Return [X, Y] of the center of cell containing provided text 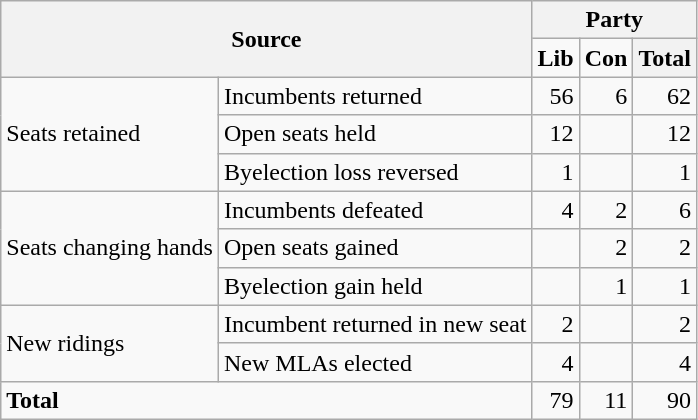
79 [556, 400]
Party [614, 20]
56 [556, 96]
62 [665, 96]
Lib [556, 58]
Incumbents returned [375, 96]
Incumbent returned in new seat [375, 324]
Seats retained [110, 134]
New ridings [110, 343]
Con [606, 58]
Open seats held [375, 134]
New MLAs elected [375, 362]
90 [665, 400]
11 [606, 400]
Byelection gain held [375, 286]
Byelection loss reversed [375, 172]
Open seats gained [375, 248]
Incumbents defeated [375, 210]
Seats changing hands [110, 248]
Source [266, 39]
